Pinpoint the cell where the given text exists, returning its (X, Y) midpoint coordinate. 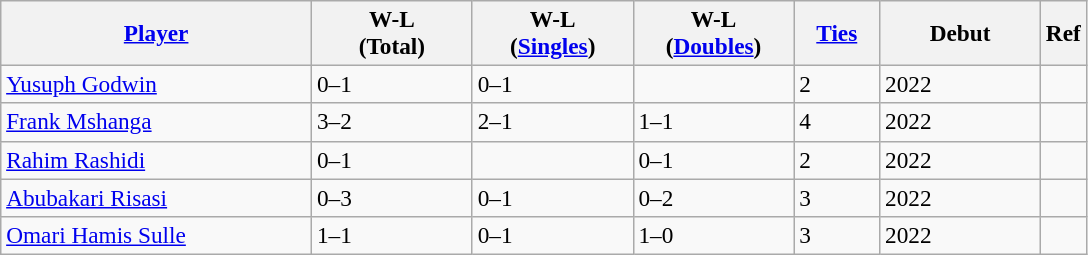
3–2 (392, 122)
Debut (960, 32)
2–1 (552, 122)
4 (837, 122)
0–3 (392, 197)
0–2 (714, 197)
Omari Hamis Sulle (156, 235)
Ref (1063, 32)
W-L(Doubles) (714, 32)
Player (156, 32)
Abubakari Risasi (156, 197)
Frank Mshanga (156, 122)
W-L(Total) (392, 32)
Yusuph Godwin (156, 84)
Ties (837, 32)
Rahim Rashidi (156, 160)
1–0 (714, 235)
W-L(Singles) (552, 32)
